Pinpoint the cell where the given text exists, returning its [X, Y] midpoint coordinate. 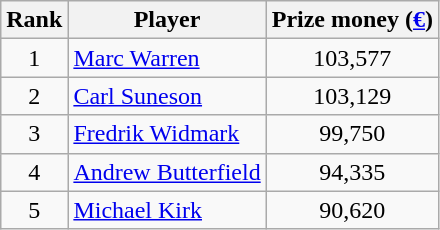
103,577 [352, 58]
Rank [34, 20]
Carl Suneson [167, 96]
Andrew Butterfield [167, 172]
103,129 [352, 96]
90,620 [352, 210]
Michael Kirk [167, 210]
5 [34, 210]
Prize money (€) [352, 20]
Fredrik Widmark [167, 134]
Marc Warren [167, 58]
94,335 [352, 172]
99,750 [352, 134]
1 [34, 58]
Player [167, 20]
4 [34, 172]
2 [34, 96]
3 [34, 134]
